Locate the cell with the specified text and output its (X, Y) center coordinate. 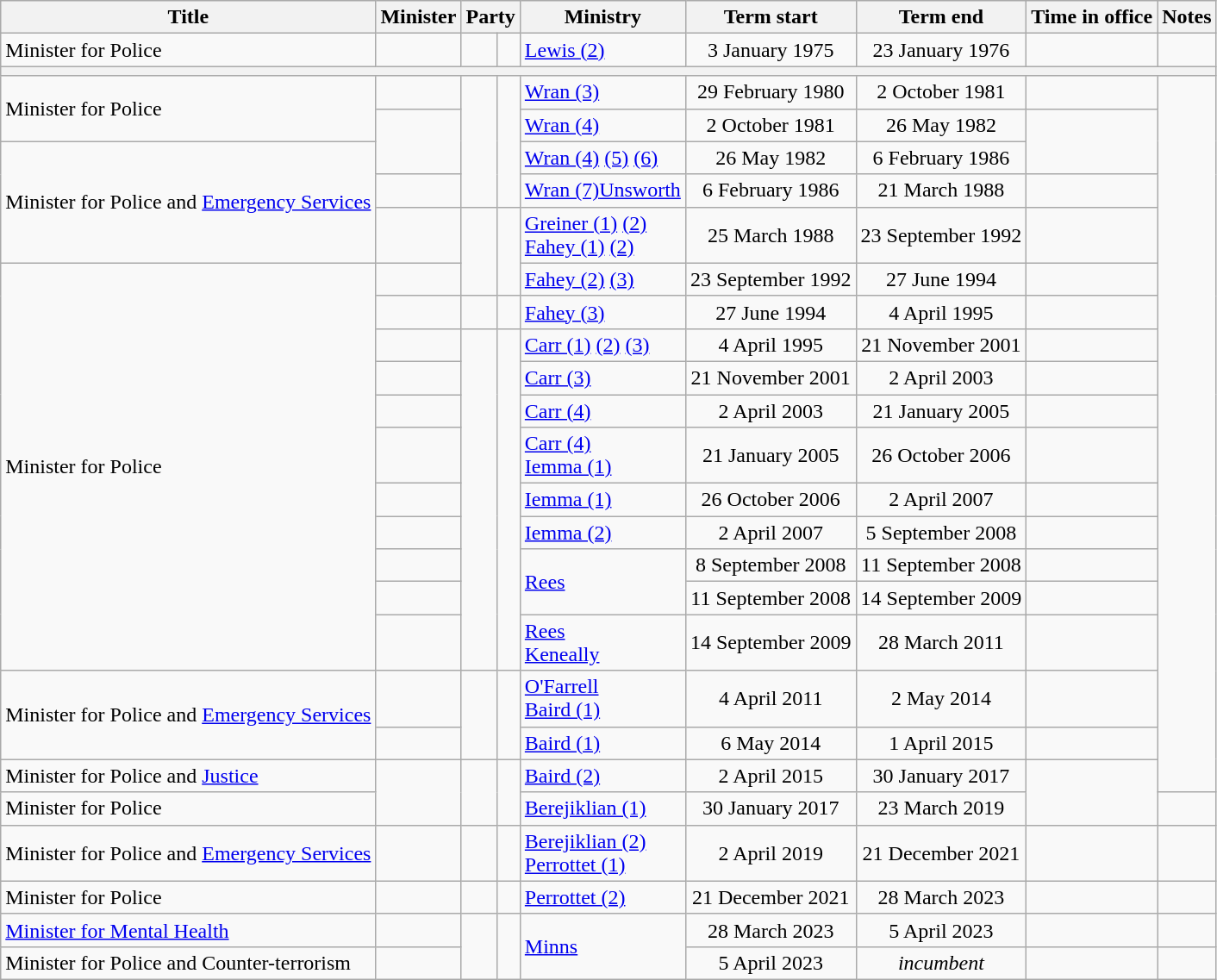
Minister for Police and Counter-terrorism (188, 963)
5 September 2008 (941, 533)
Carr (1) (2) (3) (602, 345)
Berejiklian (2)Perrottet (1) (602, 853)
Greiner (1) (2)Fahey (1) (2) (602, 234)
Minister for Mental Health (188, 930)
21 March 1988 (941, 190)
Carr (4) (602, 411)
Lewis (2) (602, 50)
Baird (2) (602, 776)
Iemma (2) (602, 533)
4 April 2011 (771, 698)
Wran (7)Unsworth (602, 190)
Wran (4) (602, 125)
Term end (941, 17)
Berejiklian (1) (602, 808)
Minister for Police and Justice (188, 776)
23 January 1976 (941, 50)
Fahey (3) (602, 312)
Carr (3) (602, 378)
29 February 1980 (771, 92)
Minister (419, 17)
Time in office (1092, 17)
8 September 2008 (771, 565)
Wran (4) (5) (6) (602, 158)
incumbent (941, 963)
2 April 2019 (771, 853)
Fahey (2) (3) (602, 279)
Perrottet (2) (602, 897)
2 April 2015 (771, 776)
28 March 2011 (941, 643)
25 March 1988 (771, 234)
Party (490, 17)
Notes (1187, 17)
Baird (1) (602, 743)
Term start (771, 17)
Rees (602, 582)
2 May 2014 (941, 698)
O'FarrellBaird (1) (602, 698)
Wran (3) (602, 92)
6 May 2014 (771, 743)
1 April 2015 (941, 743)
Minns (602, 946)
Iemma (1) (602, 500)
ReesKeneally (602, 643)
Carr (4)Iemma (1) (602, 455)
Ministry (602, 17)
3 January 1975 (771, 50)
23 March 2019 (941, 808)
Title (188, 17)
